Identify which cell holds the provided text, then report its [x, y] central coordinate. 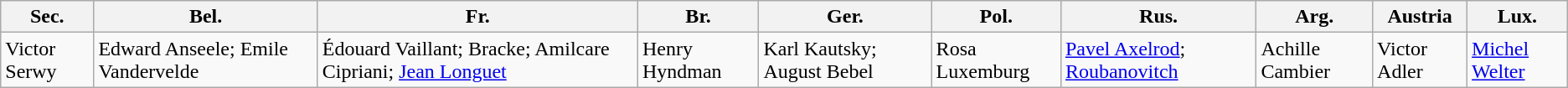
Edward Anseele; Emile Vandervelde [206, 60]
Victor Serwy [47, 60]
Arg. [1315, 17]
Bel. [206, 17]
Pol. [996, 17]
Édouard Vaillant; Bracke; Amilcare Cipriani; Jean Longuet [477, 60]
Rosa Luxemburg [996, 60]
Michel Welter [1518, 60]
Pavel Axelrod; Roubanovitch [1158, 60]
Ger. [845, 17]
Rus. [1158, 17]
Achille Cambier [1315, 60]
Karl Kautsky; August Bebel [845, 60]
Fr. [477, 17]
Lux. [1518, 17]
Br. [698, 17]
Victor Adler [1421, 60]
Henry Hyndman [698, 60]
Sec. [47, 17]
Austria [1421, 17]
